Find where the given text appears and provide that cell's center as (X, Y) coordinate. 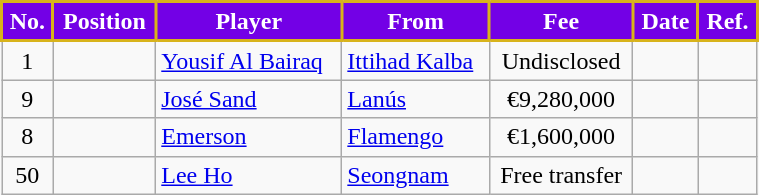
50 (28, 175)
Fee (560, 22)
Seongnam (416, 175)
€9,280,000 (560, 99)
9 (28, 99)
Position (104, 22)
No. (28, 22)
8 (28, 137)
José Sand (249, 99)
Ittihad Kalba (416, 60)
1 (28, 60)
Ref. (728, 22)
From (416, 22)
Lanús (416, 99)
Player (249, 22)
Emerson (249, 137)
Free transfer (560, 175)
Lee Ho (249, 175)
Undisclosed (560, 60)
Flamengo (416, 137)
Date (666, 22)
Yousif Al Bairaq (249, 60)
€1,600,000 (560, 137)
